Extract the (X, Y) coordinate from the center of the cell holding the provided text.  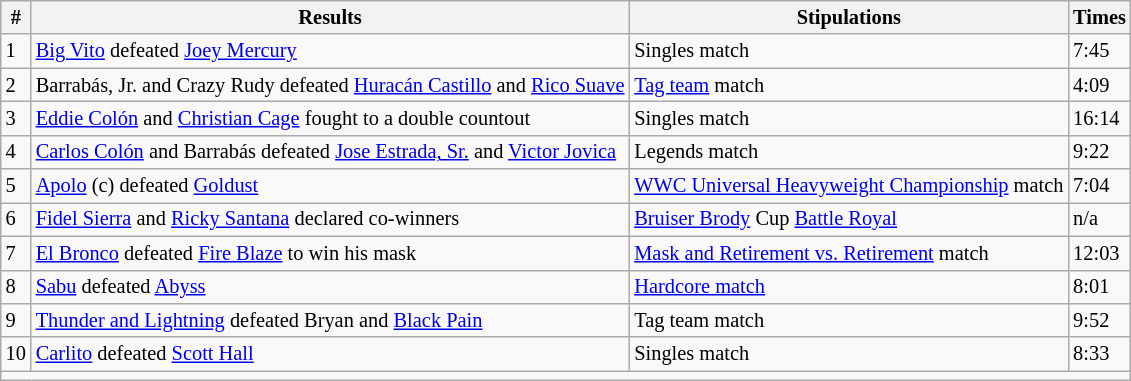
7:45 (1100, 51)
Stipulations (848, 17)
Hardcore match (848, 287)
9 (16, 320)
WWC Universal Heavyweight Championship match (848, 186)
Carlito defeated Scott Hall (330, 354)
3 (16, 118)
8:33 (1100, 354)
El Bronco defeated Fire Blaze to win his mask (330, 253)
Carlos Colón and Barrabás defeated Jose Estrada, Sr. and Victor Jovica (330, 152)
12:03 (1100, 253)
Times (1100, 17)
16:14 (1100, 118)
6 (16, 219)
9:52 (1100, 320)
8 (16, 287)
Bruiser Brody Cup Battle Royal (848, 219)
Big Vito defeated Joey Mercury (330, 51)
1 (16, 51)
Legends match (848, 152)
9:22 (1100, 152)
Apolo (c) defeated Goldust (330, 186)
Thunder and Lightning defeated Bryan and Black Pain (330, 320)
Sabu defeated Abyss (330, 287)
Results (330, 17)
Mask and Retirement vs. Retirement match (848, 253)
Eddie Colón and Christian Cage fought to a double countout (330, 118)
4:09 (1100, 85)
8:01 (1100, 287)
10 (16, 354)
7 (16, 253)
7:04 (1100, 186)
n/a (1100, 219)
Fidel Sierra and Ricky Santana declared co-winners (330, 219)
5 (16, 186)
# (16, 17)
Barrabás, Jr. and Crazy Rudy defeated Huracán Castillo and Rico Suave (330, 85)
2 (16, 85)
4 (16, 152)
